Search for the cell housing the specified text and yield its [x, y] center coordinate. 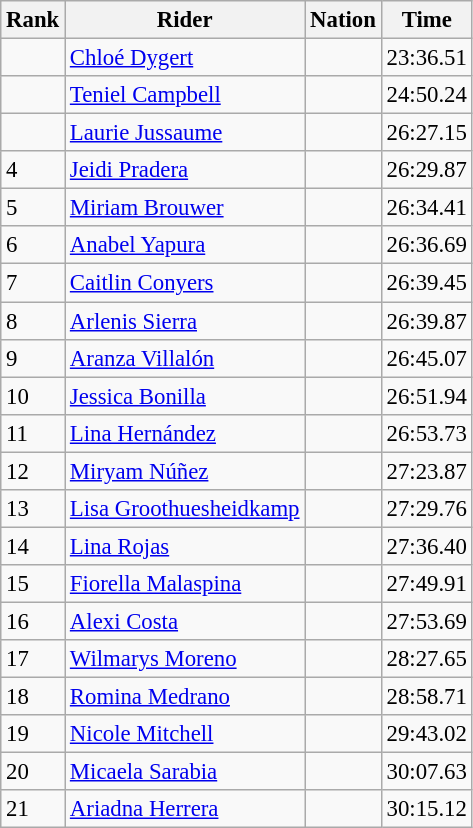
Fiorella Malaspina [185, 584]
26:29.87 [426, 170]
21 [33, 809]
Laurie Jussaume [185, 133]
Nicole Mitchell [185, 734]
Time [426, 20]
17 [33, 659]
Ariadna Herrera [185, 809]
Caitlin Conyers [185, 283]
Chloé Dygert [185, 58]
4 [33, 170]
10 [33, 396]
Lina Rojas [185, 546]
26:51.94 [426, 396]
30:07.63 [426, 772]
30:15.12 [426, 809]
26:39.87 [426, 321]
Rider [185, 20]
26:27.15 [426, 133]
26:45.07 [426, 358]
24:50.24 [426, 95]
29:43.02 [426, 734]
Jessica Bonilla [185, 396]
11 [33, 433]
Arlenis Sierra [185, 321]
26:36.69 [426, 245]
9 [33, 358]
28:27.65 [426, 659]
19 [33, 734]
Wilmarys Moreno [185, 659]
Rank [33, 20]
13 [33, 509]
18 [33, 697]
Anabel Yapura [185, 245]
5 [33, 208]
14 [33, 546]
Teniel Campbell [185, 95]
Romina Medrano [185, 697]
27:36.40 [426, 546]
16 [33, 621]
28:58.71 [426, 697]
26:53.73 [426, 433]
Lisa Groothuesheidkamp [185, 509]
20 [33, 772]
Alexi Costa [185, 621]
Jeidi Pradera [185, 170]
27:29.76 [426, 509]
27:23.87 [426, 471]
23:36.51 [426, 58]
26:34.41 [426, 208]
27:53.69 [426, 621]
Nation [343, 20]
Miriam Brouwer [185, 208]
6 [33, 245]
15 [33, 584]
8 [33, 321]
7 [33, 283]
Aranza Villalón [185, 358]
Lina Hernández [185, 433]
27:49.91 [426, 584]
12 [33, 471]
26:39.45 [426, 283]
Miryam Núñez [185, 471]
Micaela Sarabia [185, 772]
